Locate the cell with the specified text and output its (X, Y) center coordinate. 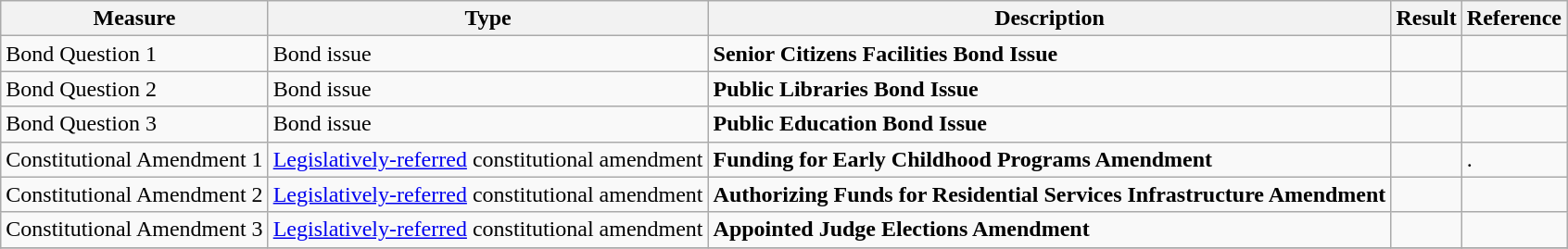
Constitutional Amendment 3 (134, 230)
Measure (134, 19)
. (1514, 159)
Bond Question 1 (134, 54)
Funding for Early Childhood Programs Amendment (1049, 159)
Public Education Bond Issue (1049, 124)
Type (487, 19)
Appointed Judge Elections Amendment (1049, 230)
Authorizing Funds for Residential Services Infrastructure Amendment (1049, 194)
Bond Question 3 (134, 124)
Constitutional Amendment 1 (134, 159)
Description (1049, 19)
Reference (1514, 19)
Constitutional Amendment 2 (134, 194)
Senior Citizens Facilities Bond Issue (1049, 54)
Public Libraries Bond Issue (1049, 89)
Result (1426, 19)
Bond Question 2 (134, 89)
